Capture the cell that displays the provided text and extract its [x, y] central coordinate. 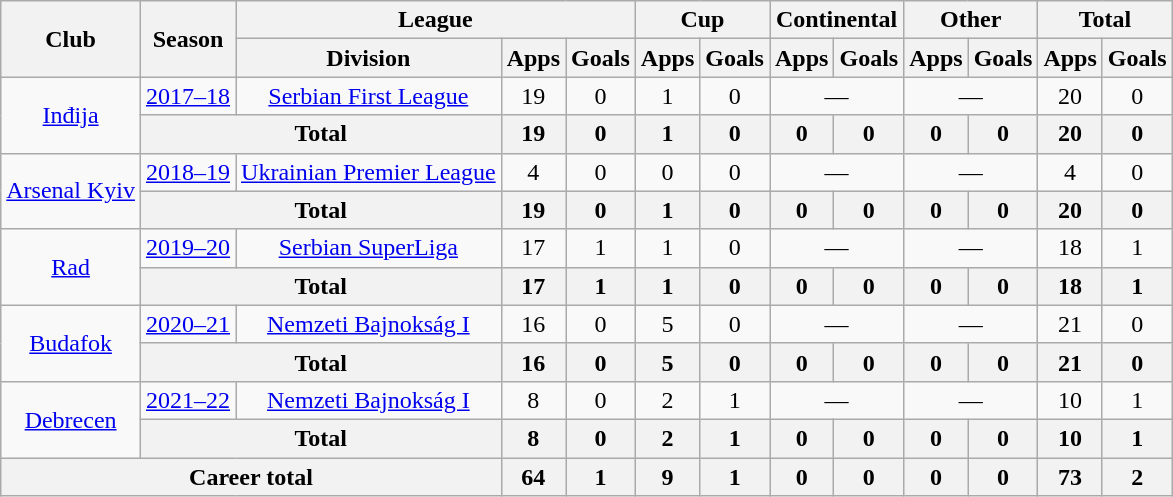
League [436, 20]
2021–22 [188, 400]
2020–21 [188, 324]
Club [71, 39]
73 [1070, 477]
Serbian First League [369, 96]
Ukrainian Premier League [369, 172]
2018–19 [188, 172]
Budafok [71, 343]
Arsenal Kyiv [71, 191]
Cup [702, 20]
Continental [837, 20]
Serbian SuperLiga [369, 248]
Inđija [71, 115]
2019–20 [188, 248]
Division [369, 58]
Other [971, 20]
64 [533, 477]
Career total [251, 477]
9 [667, 477]
Season [188, 39]
2017–18 [188, 96]
Rad [71, 267]
Debrecen [71, 419]
